Capture the cell that displays the provided text and extract its [x, y] central coordinate. 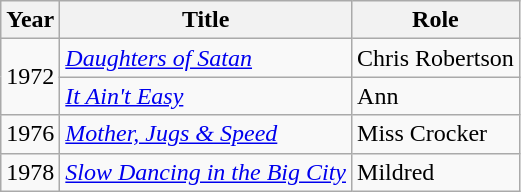
1978 [30, 172]
Chris Robertson [436, 58]
Ann [436, 96]
1976 [30, 134]
Year [30, 20]
Mother, Jugs & Speed [206, 134]
Miss Crocker [436, 134]
It Ain't Easy [206, 96]
Daughters of Satan [206, 58]
Slow Dancing in the Big City [206, 172]
Title [206, 20]
1972 [30, 77]
Role [436, 20]
Mildred [436, 172]
